Return the (X, Y) coordinate for the center point of the cell that contains the specified text.  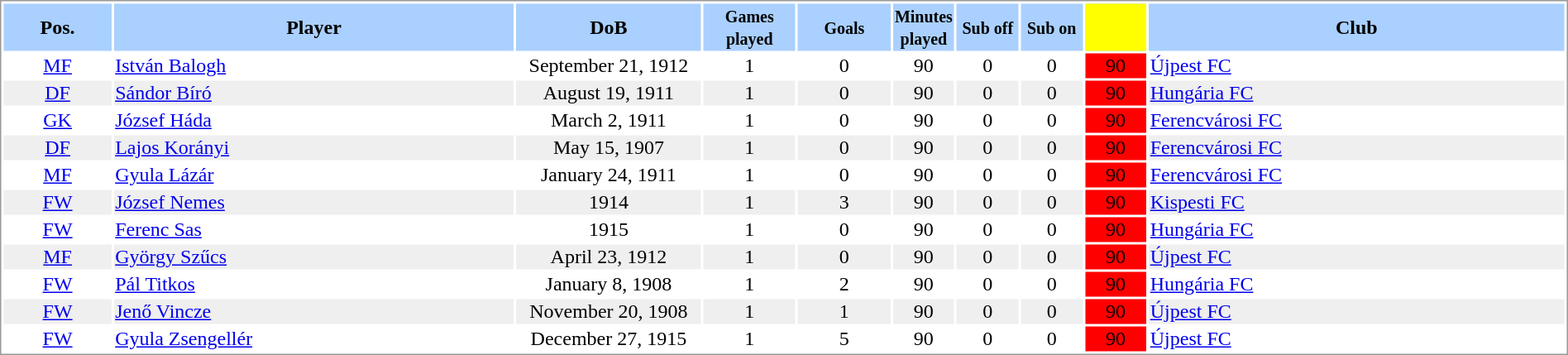
December 27, 1915 (609, 338)
January 24, 1911 (609, 175)
Club (1356, 26)
Kispesti FC (1356, 203)
DoB (609, 26)
Gamesplayed (749, 26)
Jenő Vincze (314, 312)
3 (844, 203)
Gyula Lázár (314, 175)
Player (314, 26)
Pos. (57, 26)
Lajos Korányi (314, 148)
Sub on (1051, 26)
Sub off (987, 26)
Gyula Zsengellér (314, 338)
September 21, 1912 (609, 65)
August 19, 1911 (609, 94)
Ferenc Sas (314, 229)
GK (57, 120)
5 (844, 338)
József Háda (314, 120)
1914 (609, 203)
Pál Titkos (314, 284)
1915 (609, 229)
Goals (844, 26)
March 2, 1911 (609, 120)
István Balogh (314, 65)
January 8, 1908 (609, 284)
Minutesplayed (924, 26)
May 15, 1907 (609, 148)
April 23, 1912 (609, 257)
November 20, 1908 (609, 312)
György Szűcs (314, 257)
József Nemes (314, 203)
2 (844, 284)
Sándor Bíró (314, 94)
